For the text-containing cell, return its midpoint in (x, y) coordinate format. 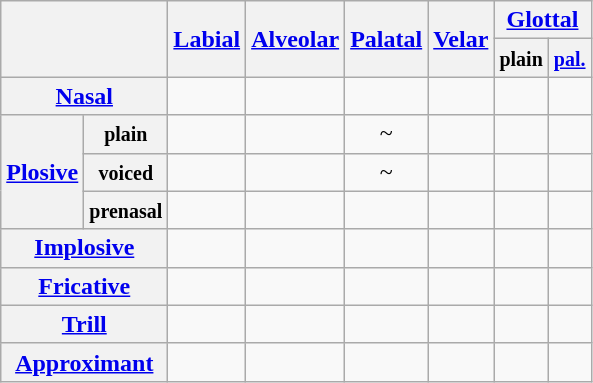
Glottal (542, 20)
Labial (207, 39)
Palatal (386, 39)
Approximant (84, 362)
Plosive (42, 172)
Trill (84, 324)
Fricative (84, 286)
Alveolar (296, 39)
Nasal (84, 96)
prenasal (126, 210)
pal. (570, 58)
Implosive (84, 248)
voiced (126, 172)
Velar (461, 39)
